Identify which cell holds the provided text, then report its [x, y] central coordinate. 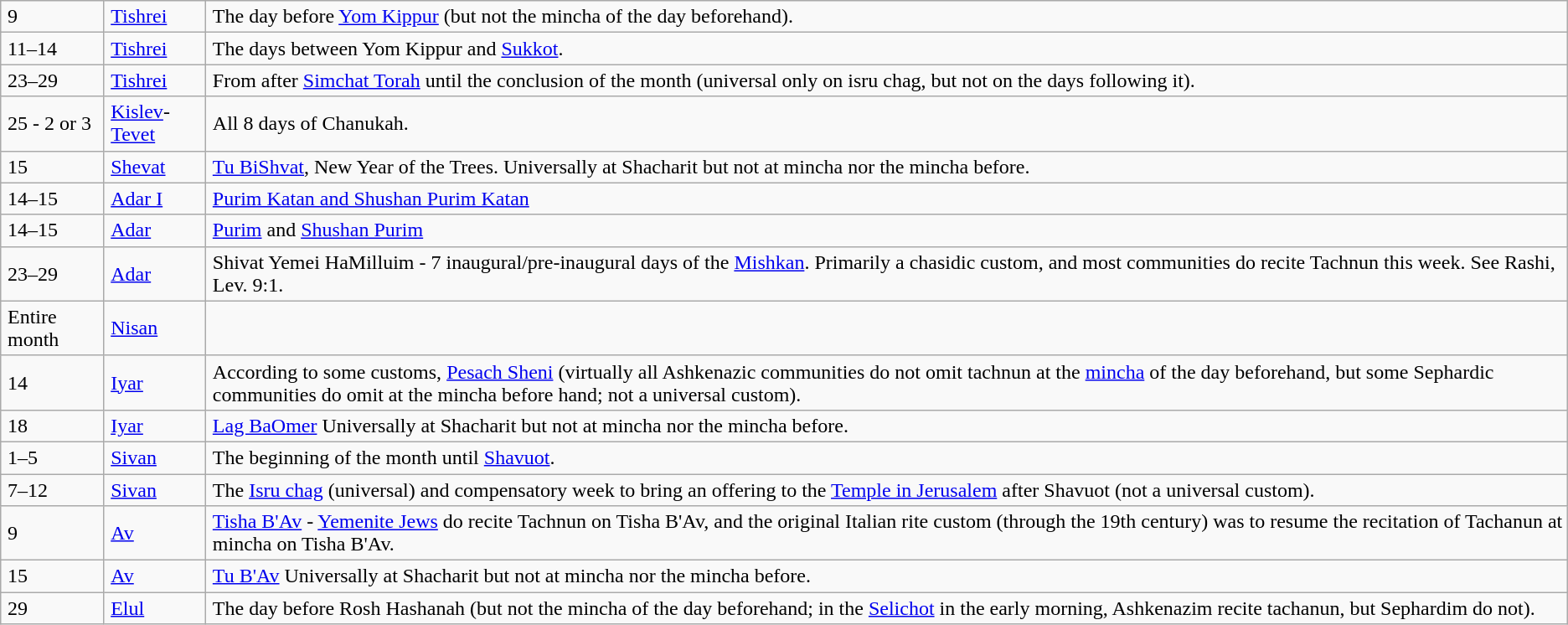
Lag BaOmer Universally at Shacharit but not at mincha nor the mincha before. [887, 426]
18 [52, 426]
From after Simchat Torah until the conclusion of the month (universal only on isru chag, but not on the days following it). [887, 80]
1–5 [52, 457]
The days between Yom Kippur and Sukkot. [887, 49]
7–12 [52, 490]
Adar I [155, 199]
14 [52, 382]
Elul [155, 608]
25 - 2 or 3 [52, 124]
Purim and Shushan Purim [887, 230]
11–14 [52, 49]
The day before Yom Kippur (but not the mincha of the day beforehand). [887, 17]
Shevat [155, 167]
The Isru chag (universal) and compensatory week to bring an offering to the Temple in Jerusalem after Shavuot (not a universal custom). [887, 490]
Nisan [155, 328]
Purim Katan and Shushan Purim Katan [887, 199]
Tu BiShvat, New Year of the Trees. Universally at Shacharit but not at mincha nor the mincha before. [887, 167]
Tu B'Av Universally at Shacharit but not at mincha nor the mincha before. [887, 576]
29 [52, 608]
Entire month [52, 328]
The beginning of the month until Shavuot. [887, 457]
Kislev-Tevet [155, 124]
All 8 days of Chanukah. [887, 124]
